Scan for the cell matching the given text and deliver its [x, y] coordinate at center. 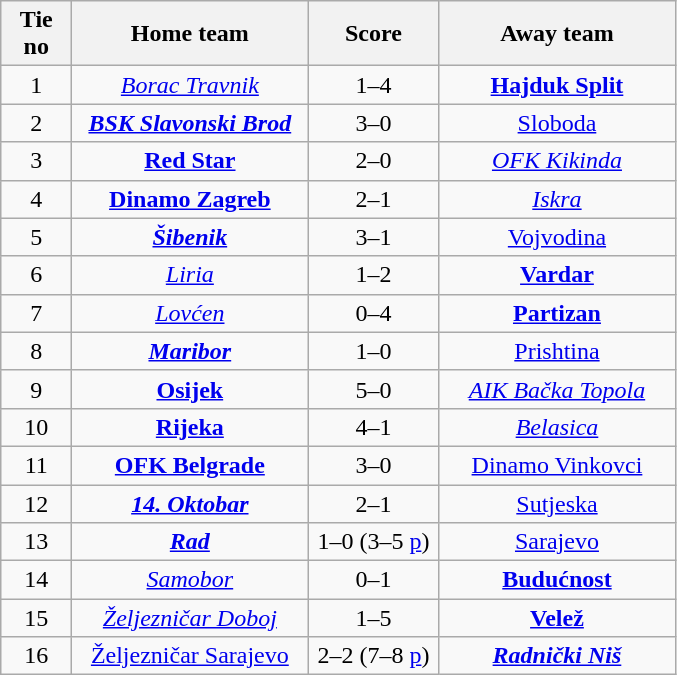
Liria [190, 275]
1–5 [374, 618]
0–4 [374, 313]
AIK Bačka Topola [557, 389]
15 [36, 618]
Rad [190, 542]
Šibenik [190, 237]
14. Oktobar [190, 503]
Iskra [557, 199]
Željezničar Doboj [190, 618]
Hajduk Split [557, 85]
Maribor [190, 351]
Partizan [557, 313]
Red Star [190, 161]
Samobor [190, 580]
Rijeka [190, 427]
5–0 [374, 389]
1–0 (3–5 p) [374, 542]
BSK Slavonski Brod [190, 123]
0–1 [374, 580]
9 [36, 389]
10 [36, 427]
1–0 [374, 351]
Sutjeska [557, 503]
7 [36, 313]
Away team [557, 34]
11 [36, 465]
14 [36, 580]
5 [36, 237]
16 [36, 656]
13 [36, 542]
OFK Belgrade [190, 465]
Home team [190, 34]
1 [36, 85]
Vojvodina [557, 237]
2–0 [374, 161]
3–1 [374, 237]
Velež [557, 618]
Osijek [190, 389]
4 [36, 199]
OFK Kikinda [557, 161]
1–4 [374, 85]
Sloboda [557, 123]
Tie no [36, 34]
12 [36, 503]
2 [36, 123]
Borac Travnik [190, 85]
6 [36, 275]
3 [36, 161]
Željezničar Sarajevo [190, 656]
Belasica [557, 427]
Sarajevo [557, 542]
Vardar [557, 275]
2–2 (7–8 p) [374, 656]
1–2 [374, 275]
Budućnost [557, 580]
Lovćen [190, 313]
4–1 [374, 427]
Dinamo Vinkovci [557, 465]
Prishtina [557, 351]
Dinamo Zagreb [190, 199]
Score [374, 34]
Radnički Niš [557, 656]
8 [36, 351]
